Locate the cell with the specified text and output its (X, Y) center coordinate. 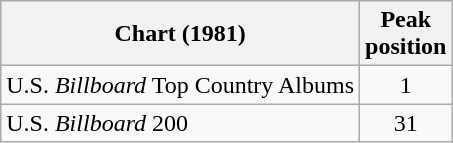
U.S. Billboard 200 (180, 123)
1 (406, 85)
Chart (1981) (180, 34)
31 (406, 123)
U.S. Billboard Top Country Albums (180, 85)
Peakposition (406, 34)
